Extract the [x, y] coordinate from the center of the cell holding the provided text.  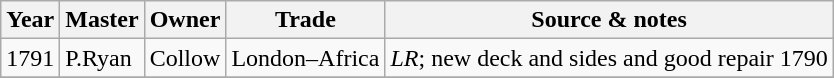
Source & notes [609, 20]
Owner [185, 20]
1791 [30, 58]
Collow [185, 58]
Year [30, 20]
P.Ryan [102, 58]
London–Africa [306, 58]
LR; new deck and sides and good repair 1790 [609, 58]
Trade [306, 20]
Master [102, 20]
